Scan for the cell matching the given text and deliver its [x, y] coordinate at center. 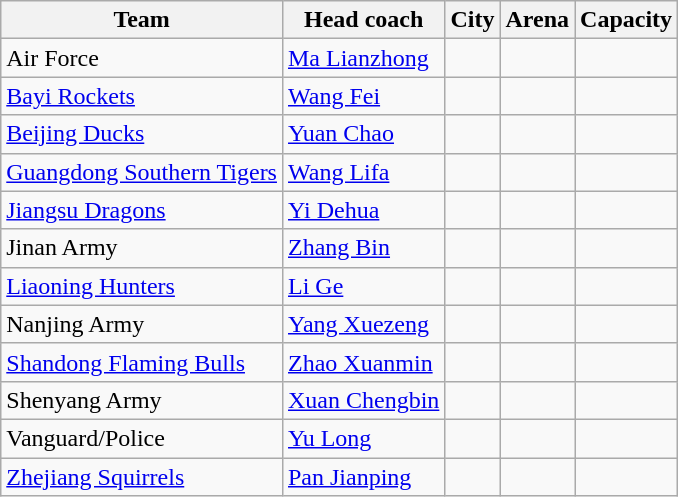
Jinan Army [142, 248]
Pan Jianping [363, 477]
Beijing Ducks [142, 134]
City [472, 20]
Guangdong Southern Tigers [142, 172]
Team [142, 20]
Jiangsu Dragons [142, 210]
Yu Long [363, 438]
Ma Lianzhong [363, 58]
Zhang Bin [363, 248]
Bayi Rockets [142, 96]
Yang Xuezeng [363, 324]
Xuan Chengbin [363, 400]
Wang Fei [363, 96]
Zhejiang Squirrels [142, 477]
Nanjing Army [142, 324]
Yi Dehua [363, 210]
Shenyang Army [142, 400]
Yuan Chao [363, 134]
Wang Lifa [363, 172]
Air Force [142, 58]
Head coach [363, 20]
Shandong Flaming Bulls [142, 362]
Liaoning Hunters [142, 286]
Vanguard/Police [142, 438]
Capacity [626, 20]
Arena [538, 20]
Li Ge [363, 286]
Zhao Xuanmin [363, 362]
